Locate the cell with the specified text and output its [X, Y] center coordinate. 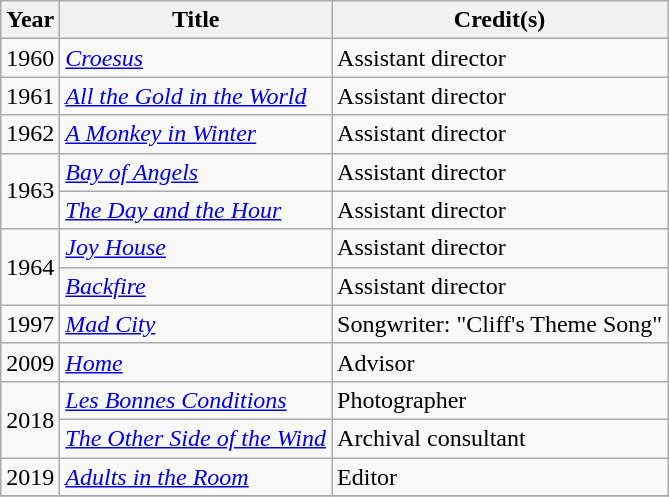
2009 [30, 362]
A Monkey in Winter [196, 134]
Home [196, 362]
Advisor [500, 362]
2019 [30, 477]
1964 [30, 267]
1961 [30, 96]
All the Gold in the World [196, 96]
The Day and the Hour [196, 210]
2018 [30, 419]
Year [30, 20]
Credit(s) [500, 20]
Mad City [196, 324]
Title [196, 20]
Les Bonnes Conditions [196, 400]
1997 [30, 324]
Archival consultant [500, 438]
Adults in the Room [196, 477]
1962 [30, 134]
Photographer [500, 400]
The Other Side of the Wind [196, 438]
1960 [30, 58]
1963 [30, 191]
Backfire [196, 286]
Songwriter: "Cliff's Theme Song" [500, 324]
Editor [500, 477]
Joy House [196, 248]
Bay of Angels [196, 172]
Croesus [196, 58]
